Find where the given text appears and provide that cell's center as [x, y] coordinate. 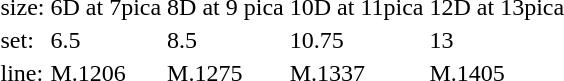
10.75 [356, 40]
6.5 [106, 40]
8.5 [226, 40]
